Extract the [x, y] coordinate from the center of the cell holding the provided text.  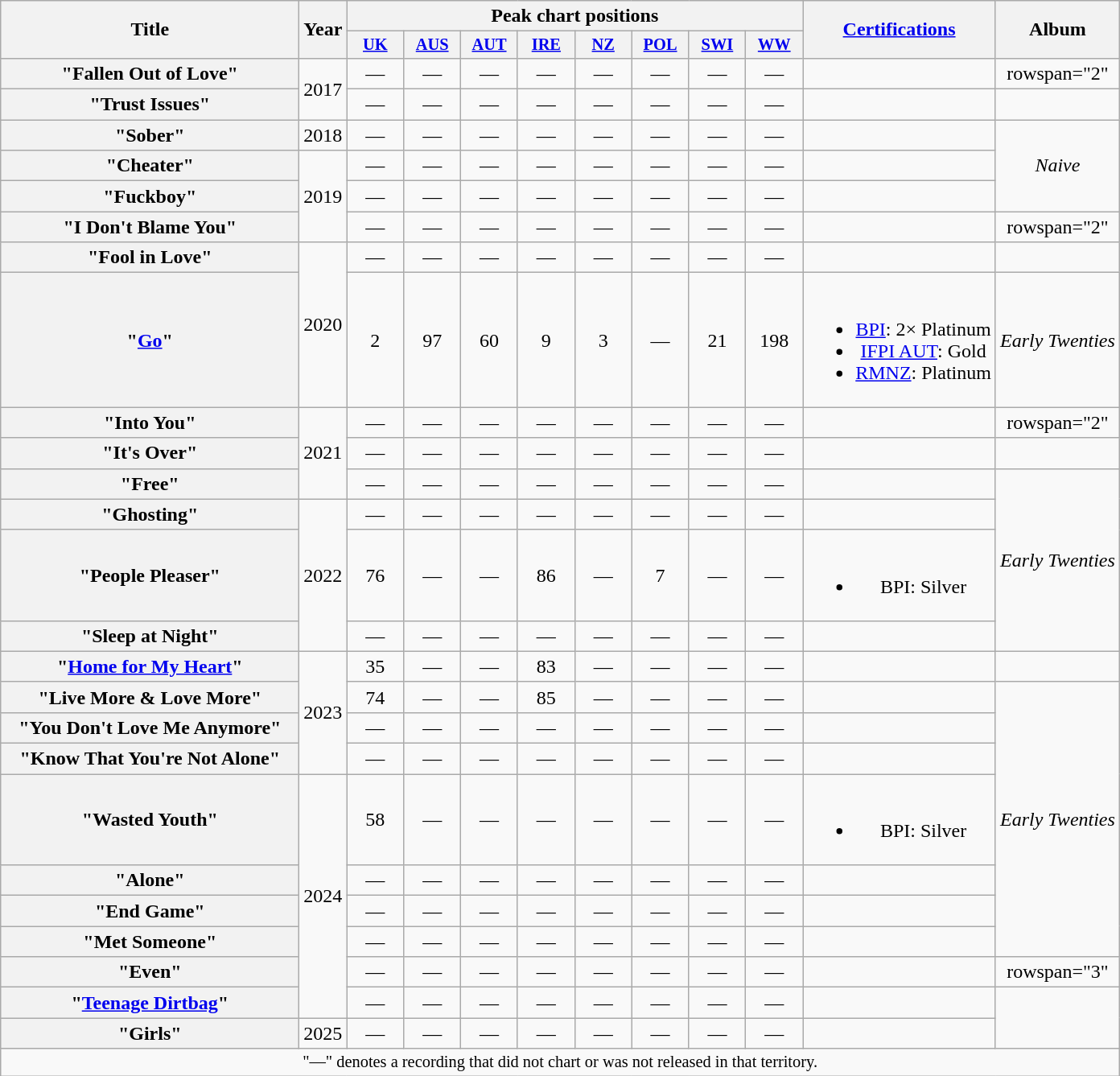
86 [546, 575]
"Even" [150, 972]
2021 [323, 453]
"Home for My Heart" [150, 666]
"Teenage Dirtbag" [150, 1003]
Title [150, 30]
"Wasted Youth" [150, 819]
83 [546, 666]
85 [546, 697]
"Fuckboy" [150, 196]
2020 [323, 325]
35 [375, 666]
BPI: 2× PlatinumIFPI AUT: GoldRMNZ: Platinum [900, 340]
2 [375, 340]
"Free" [150, 484]
"I Don't Blame You" [150, 227]
Certifications [900, 30]
"Trust Issues" [150, 105]
"Alone" [150, 880]
2025 [323, 1033]
2022 [323, 575]
"Fool in Love" [150, 258]
UK [375, 45]
IRE [546, 45]
"People Pleaser" [150, 575]
POL [660, 45]
60 [489, 340]
9 [546, 340]
74 [375, 697]
2017 [323, 89]
"Into You" [150, 423]
Peak chart positions [574, 16]
"End Game" [150, 911]
"Go" [150, 340]
NZ [603, 45]
AUS [433, 45]
76 [375, 575]
58 [375, 819]
"Live More & Love More" [150, 697]
2019 [323, 196]
"Girls" [150, 1033]
"You Don't Love Me Anymore" [150, 728]
21 [718, 340]
WW [774, 45]
"Met Someone" [150, 942]
198 [774, 340]
"Fallen Out of Love" [150, 73]
rowspan="3" [1057, 972]
Naive [1057, 166]
"Ghosting" [150, 514]
"Sleep at Night" [150, 636]
7 [660, 575]
2024 [323, 897]
"Sober" [150, 135]
3 [603, 340]
"It's Over" [150, 453]
Year [323, 30]
97 [433, 340]
Album [1057, 30]
2023 [323, 712]
AUT [489, 45]
SWI [718, 45]
"Cheater" [150, 166]
"Know That You're Not Alone" [150, 759]
2018 [323, 135]
"—" denotes a recording that did not chart or was not released in that territory. [560, 1062]
